Detect which cell encompasses the target text, then output its (x, y) center coordinate. 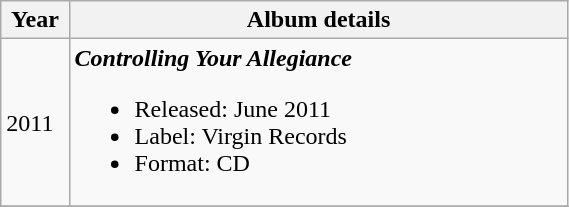
Year (35, 20)
Album details (318, 20)
Controlling Your AllegianceReleased: June 2011Label: Virgin RecordsFormat: CD (318, 122)
2011 (35, 122)
